Identify which cell holds the provided text, then report its (X, Y) central coordinate. 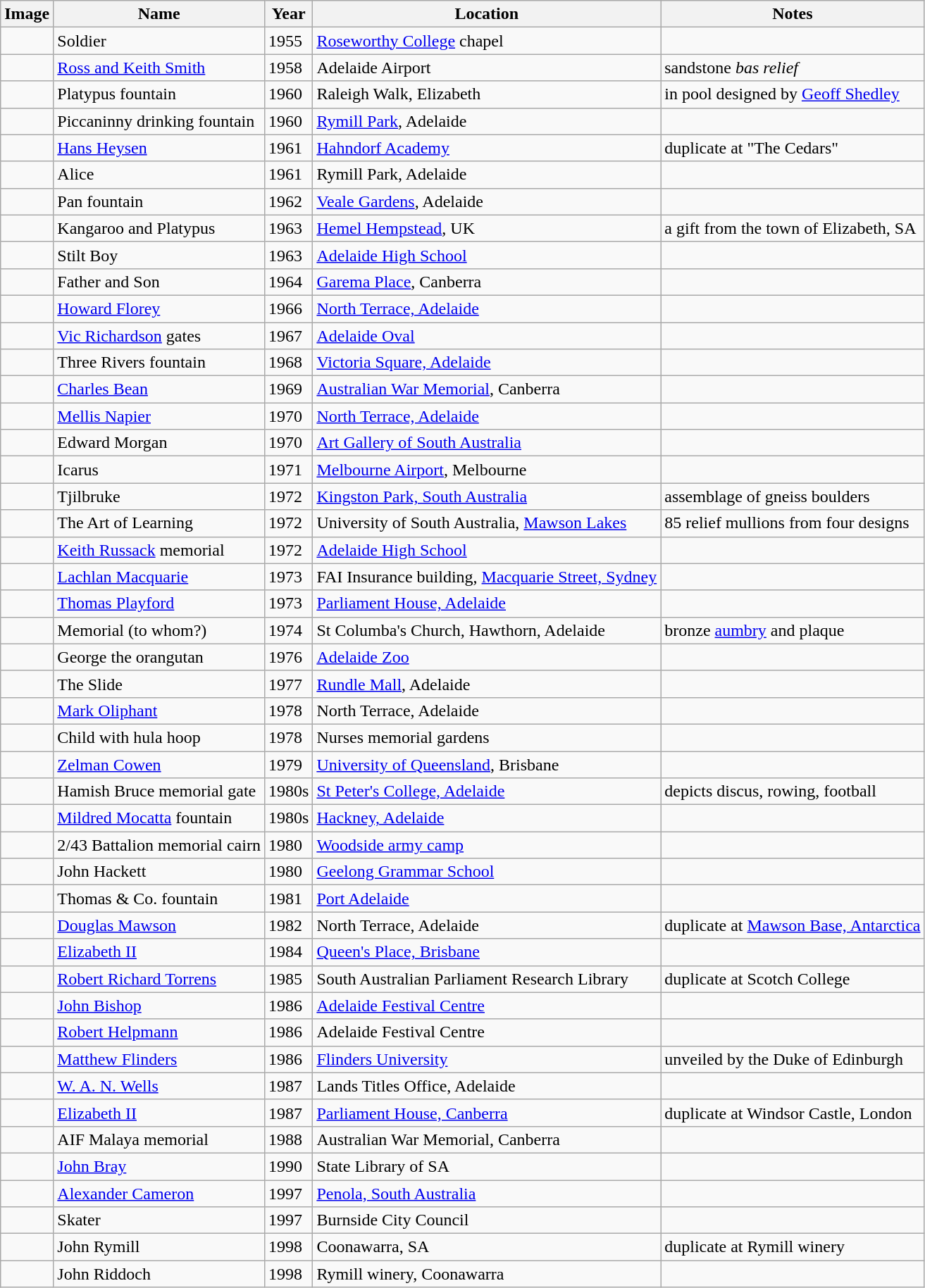
sandstone bas relief (793, 68)
Hemel Hempstead, UK (487, 228)
Three Rivers fountain (159, 363)
Thomas & Co. fountain (159, 899)
The Slide (159, 684)
Zelman Cowen (159, 764)
Keith Russack memorial (159, 550)
depicts discus, rowing, football (793, 792)
Piccaninny drinking fountain (159, 121)
Mark Oliphant (159, 711)
1974 (288, 630)
Mellis Napier (159, 416)
Year (288, 14)
Icarus (159, 470)
Queen's Place, Brisbane (487, 952)
John Hackett (159, 872)
Matthew Flinders (159, 1059)
85 relief mullions from four designs (793, 523)
Edward Morgan (159, 443)
1985 (288, 979)
in pool designed by Geoff Shedley (793, 94)
Name (159, 14)
Soldier (159, 41)
duplicate at Scotch College (793, 979)
Garema Place, Canberra (487, 282)
W. A. N. Wells (159, 1086)
1977 (288, 684)
Roseworthy College chapel (487, 41)
1984 (288, 952)
1962 (288, 201)
Rundle Mall, Adelaide (487, 684)
Ross and Keith Smith (159, 68)
Charles Bean (159, 389)
Image (27, 14)
Port Adelaide (487, 899)
Rymill winery, Coonawarra (487, 1274)
John Bray (159, 1166)
Mildred Mocatta fountain (159, 818)
Hahndorf Academy (487, 148)
assemblage of gneiss boulders (793, 496)
Art Gallery of South Australia (487, 443)
duplicate at Mawson Base, Antarctica (793, 925)
Veale Gardens, Adelaide (487, 201)
1981 (288, 899)
Notes (793, 14)
1990 (288, 1166)
FAI Insurance building, Macquarie Street, Sydney (487, 577)
Vic Richardson gates (159, 336)
Howard Florey (159, 308)
John Rymill (159, 1247)
Parliament House, Canberra (487, 1113)
Lachlan Macquarie (159, 577)
Douglas Mawson (159, 925)
1971 (288, 470)
Thomas Playford (159, 604)
1967 (288, 336)
John Riddoch (159, 1274)
Penola, South Australia (487, 1194)
Adelaide Airport (487, 68)
1955 (288, 41)
Hans Heysen (159, 148)
John Bishop (159, 1006)
Parliament House, Adelaide (487, 604)
AIF Malaya memorial (159, 1139)
Lands Titles Office, Adelaide (487, 1086)
Robert Richard Torrens (159, 979)
duplicate at Rymill winery (793, 1247)
1964 (288, 282)
1988 (288, 1139)
Adelaide Zoo (487, 657)
1966 (288, 308)
State Library of SA (487, 1166)
University of South Australia, Mawson Lakes (487, 523)
Alexander Cameron (159, 1194)
Pan fountain (159, 201)
Melbourne Airport, Melbourne (487, 470)
The Art of Learning (159, 523)
Coonawarra, SA (487, 1247)
Kingston Park, South Australia (487, 496)
Stilt Boy (159, 255)
Robert Helpmann (159, 1032)
Adelaide Oval (487, 336)
Father and Son (159, 282)
Location (487, 14)
a gift from the town of Elizabeth, SA (793, 228)
1979 (288, 764)
1958 (288, 68)
Burnside City Council (487, 1220)
Flinders University (487, 1059)
Tjilbruke (159, 496)
Platypus fountain (159, 94)
Hackney, Adelaide (487, 818)
St Peter's College, Adelaide (487, 792)
unveiled by the Duke of Edinburgh (793, 1059)
1969 (288, 389)
1976 (288, 657)
Hamish Bruce memorial gate (159, 792)
Skater (159, 1220)
duplicate at "The Cedars" (793, 148)
1982 (288, 925)
Child with hula hoop (159, 737)
St Columba's Church, Hawthorn, Adelaide (487, 630)
2/43 Battalion memorial cairn (159, 845)
Nurses memorial gardens (487, 737)
Woodside army camp (487, 845)
duplicate at Windsor Castle, London (793, 1113)
Victoria Square, Adelaide (487, 363)
George the orangutan (159, 657)
University of Queensland, Brisbane (487, 764)
Alice (159, 175)
Memorial (to whom?) (159, 630)
1968 (288, 363)
South Australian Parliament Research Library (487, 979)
Kangaroo and Platypus (159, 228)
Raleigh Walk, Elizabeth (487, 94)
Geelong Grammar School (487, 872)
bronze aumbry and plaque (793, 630)
